Search for the cell housing the specified text and yield its [X, Y] center coordinate. 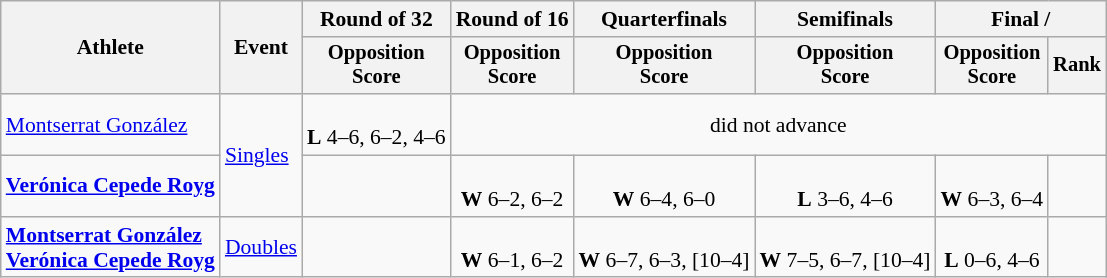
Montserrat González [110, 124]
Doubles [261, 248]
L 3–6, 4–6 [846, 186]
W 7–5, 6–7, [10–4] [846, 248]
Quarterfinals [664, 19]
Rank [1077, 66]
W 6–2, 6–2 [512, 186]
L 0–6, 4–6 [992, 248]
Round of 32 [376, 19]
Athlete [110, 48]
Singles [261, 155]
Event [261, 48]
Semifinals [846, 19]
did not advance [778, 124]
W 6–3, 6–4 [992, 186]
Final / [1021, 19]
W 6–4, 6–0 [664, 186]
Verónica Cepede Royg [110, 186]
Round of 16 [512, 19]
W 6–1, 6–2 [512, 248]
W 6–7, 6–3, [10–4] [664, 248]
Montserrat GonzálezVerónica Cepede Royg [110, 248]
L 4–6, 6–2, 4–6 [376, 124]
